Output the (x, y) coordinate of the center of the cell containing the given text.  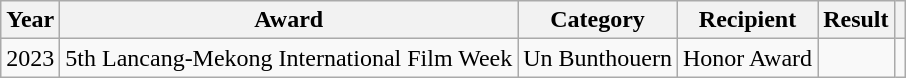
Recipient (747, 20)
Un Bunthouern (598, 58)
Honor Award (747, 58)
Award (289, 20)
2023 (30, 58)
Year (30, 20)
Result (856, 20)
5th Lancang-Mekong International Film Week (289, 58)
Category (598, 20)
